Return (x, y) of the center of cell containing provided text 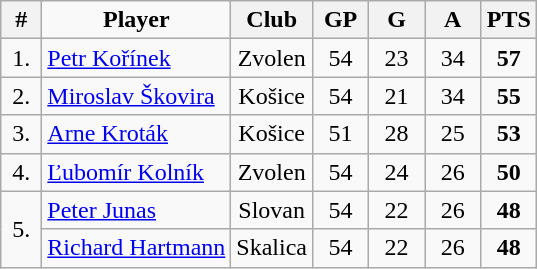
PTS (509, 20)
55 (509, 96)
25 (453, 134)
21 (397, 96)
57 (509, 58)
Skalica (272, 248)
2. (22, 96)
53 (509, 134)
Slovan (272, 210)
4. (22, 172)
Ľubomír Kolník (136, 172)
24 (397, 172)
5. (22, 229)
Club (272, 20)
Richard Hartmann (136, 248)
Arne Kroták (136, 134)
1. (22, 58)
Peter Junas (136, 210)
Miroslav Škovira (136, 96)
Player (136, 20)
28 (397, 134)
GP (341, 20)
# (22, 20)
51 (341, 134)
A (453, 20)
23 (397, 58)
3. (22, 134)
G (397, 20)
Petr Kořínek (136, 58)
50 (509, 172)
